Return (X, Y) of the center of cell containing provided text 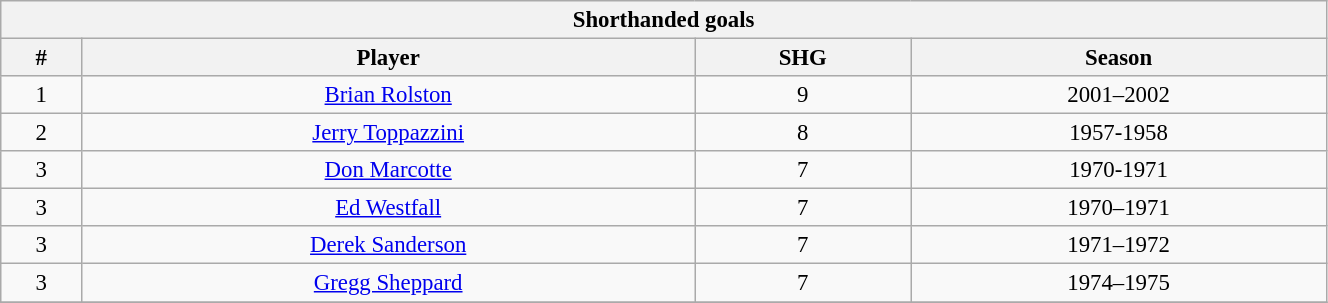
Derek Sanderson (388, 245)
Shorthanded goals (664, 20)
1970–1971 (1119, 208)
SHG (803, 58)
Gregg Sheppard (388, 283)
Ed Westfall (388, 208)
1957-1958 (1119, 133)
# (42, 58)
9 (803, 95)
1971–1972 (1119, 245)
Brian Rolston (388, 95)
2001–2002 (1119, 95)
1970-1971 (1119, 170)
Don Marcotte (388, 170)
1 (42, 95)
Season (1119, 58)
Jerry Toppazzini (388, 133)
2 (42, 133)
Player (388, 58)
8 (803, 133)
1974–1975 (1119, 283)
